Return (x, y) of the center of cell containing provided text 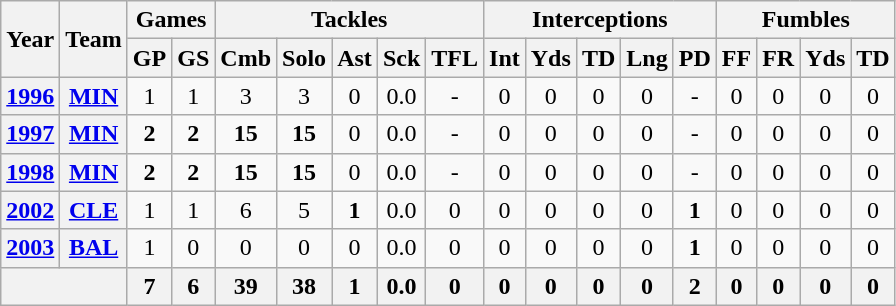
Lng (647, 58)
5 (304, 210)
TFL (455, 58)
Solo (304, 58)
PD (694, 58)
39 (246, 286)
GS (194, 58)
FF (736, 58)
1997 (30, 134)
Tackles (350, 20)
Sck (401, 58)
Games (170, 20)
2003 (30, 248)
FR (778, 58)
Int (505, 58)
2002 (30, 210)
Year (30, 39)
BAL (94, 248)
Cmb (246, 58)
CLE (94, 210)
GP (149, 58)
1996 (30, 96)
7 (149, 286)
Team (94, 39)
Fumbles (806, 20)
Interceptions (600, 20)
1998 (30, 172)
Ast (355, 58)
38 (304, 286)
